Provide the [X, Y] coordinate of the cell's center where the given text is located.  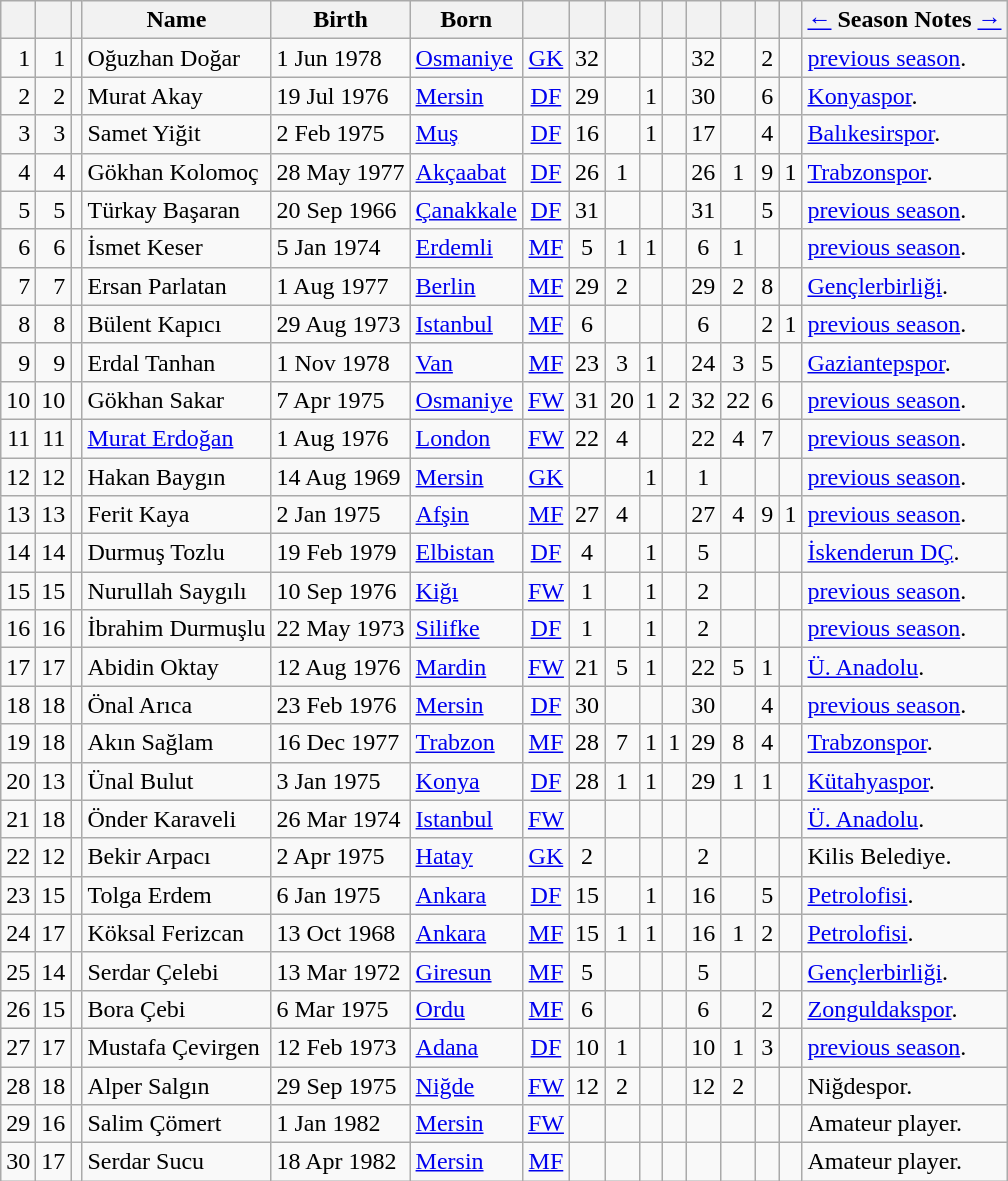
2 Feb 1975 [340, 134]
Giresun [466, 971]
25 [18, 971]
Zonguldakspor. [904, 1009]
Abidin Oktay [176, 667]
Salim Çömert [176, 1124]
Çanakkale [466, 210]
Mustafa Çevirgen [176, 1047]
6 Mar 1975 [340, 1009]
16 Dec 1977 [340, 743]
Afşin [466, 515]
Born [466, 20]
← Season Notes → [904, 20]
20 Sep 1966 [340, 210]
1 Aug 1976 [340, 438]
Önder Karaveli [176, 819]
29 Sep 1975 [340, 1085]
29 Aug 1973 [340, 324]
London [466, 438]
2 Jan 1975 [340, 515]
İskenderun DÇ. [904, 553]
Akın Sağlam [176, 743]
Kilis Belediye. [904, 857]
Name [176, 20]
Elbistan [466, 553]
Murat Erdoğan [176, 438]
12 Aug 1976 [340, 667]
Kütahyaspor. [904, 781]
19 [18, 743]
Trabzon [466, 743]
Niğdespor. [904, 1085]
1 Aug 1977 [340, 286]
Ünal Bulut [176, 781]
Serdar Sucu [176, 1162]
Gökhan Sakar [176, 400]
Gaziantepspor. [904, 362]
Birth [340, 20]
6 Jan 1975 [340, 895]
19 Feb 1979 [340, 553]
Ersan Parlatan [176, 286]
28 May 1977 [340, 172]
7 Apr 1975 [340, 400]
18 Apr 1982 [340, 1162]
Konyaspor. [904, 96]
Tolga Erdem [176, 895]
2 Apr 1975 [340, 857]
Ordu [466, 1009]
Murat Akay [176, 96]
5 Jan 1974 [340, 248]
Gökhan Kolomoç [176, 172]
Adana [466, 1047]
26 Mar 1974 [340, 819]
Bora Çebi [176, 1009]
Türkay Başaran [176, 210]
Hatay [466, 857]
3 Jan 1975 [340, 781]
Akçaabat [466, 172]
19 Jul 1976 [340, 96]
Alper Salgın [176, 1085]
Oğuzhan Doğar [176, 58]
Balıkesirspor. [904, 134]
13 Mar 1972 [340, 971]
Nurullah Saygılı [176, 591]
10 Sep 1976 [340, 591]
Serdar Çelebi [176, 971]
Köksal Ferizcan [176, 933]
Samet Yiğit [176, 134]
1 Nov 1978 [340, 362]
Niğde [466, 1085]
12 Feb 1973 [340, 1047]
Muş [466, 134]
Hakan Baygın [176, 477]
İsmet Keser [176, 248]
Bülent Kapıcı [176, 324]
23 Feb 1976 [340, 705]
Durmuş Tozlu [176, 553]
14 Aug 1969 [340, 477]
Van [466, 362]
Bekir Arpacı [176, 857]
Ferit Kaya [176, 515]
Mardin [466, 667]
13 Oct 1968 [340, 933]
Kiğı [466, 591]
Erdal Tanhan [176, 362]
1 Jun 1978 [340, 58]
Erdemli [466, 248]
Önal Arıca [176, 705]
Silifke [466, 629]
22 May 1973 [340, 629]
İbrahim Durmuşlu [176, 629]
Berlin [466, 286]
Konya [466, 781]
1 Jan 1982 [340, 1124]
